Pinpoint the cell where the given text exists, returning its (X, Y) midpoint coordinate. 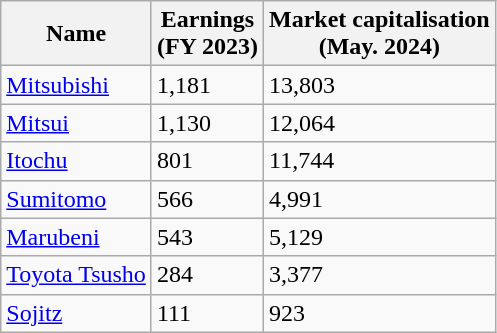
566 (207, 199)
11,744 (380, 161)
5,129 (380, 237)
Sojitz (76, 313)
Name (76, 34)
801 (207, 161)
1,181 (207, 85)
Itochu (76, 161)
13,803 (380, 85)
923 (380, 313)
12,064 (380, 123)
284 (207, 275)
Marubeni (76, 237)
Earnings(FY 2023) (207, 34)
111 (207, 313)
Market capitalisation(May. 2024) (380, 34)
4,991 (380, 199)
Toyota Tsusho (76, 275)
Mitsubishi (76, 85)
3,377 (380, 275)
Mitsui (76, 123)
Sumitomo (76, 199)
1,130 (207, 123)
543 (207, 237)
